For the text-containing cell, return its midpoint in (X, Y) coordinate format. 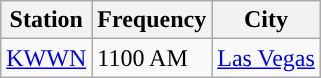
Frequency (152, 20)
Las Vegas (266, 58)
KWWN (46, 58)
1100 AM (152, 58)
Station (46, 20)
City (266, 20)
